Determine the [x, y] coordinate at the center of the cell enclosing the given text.  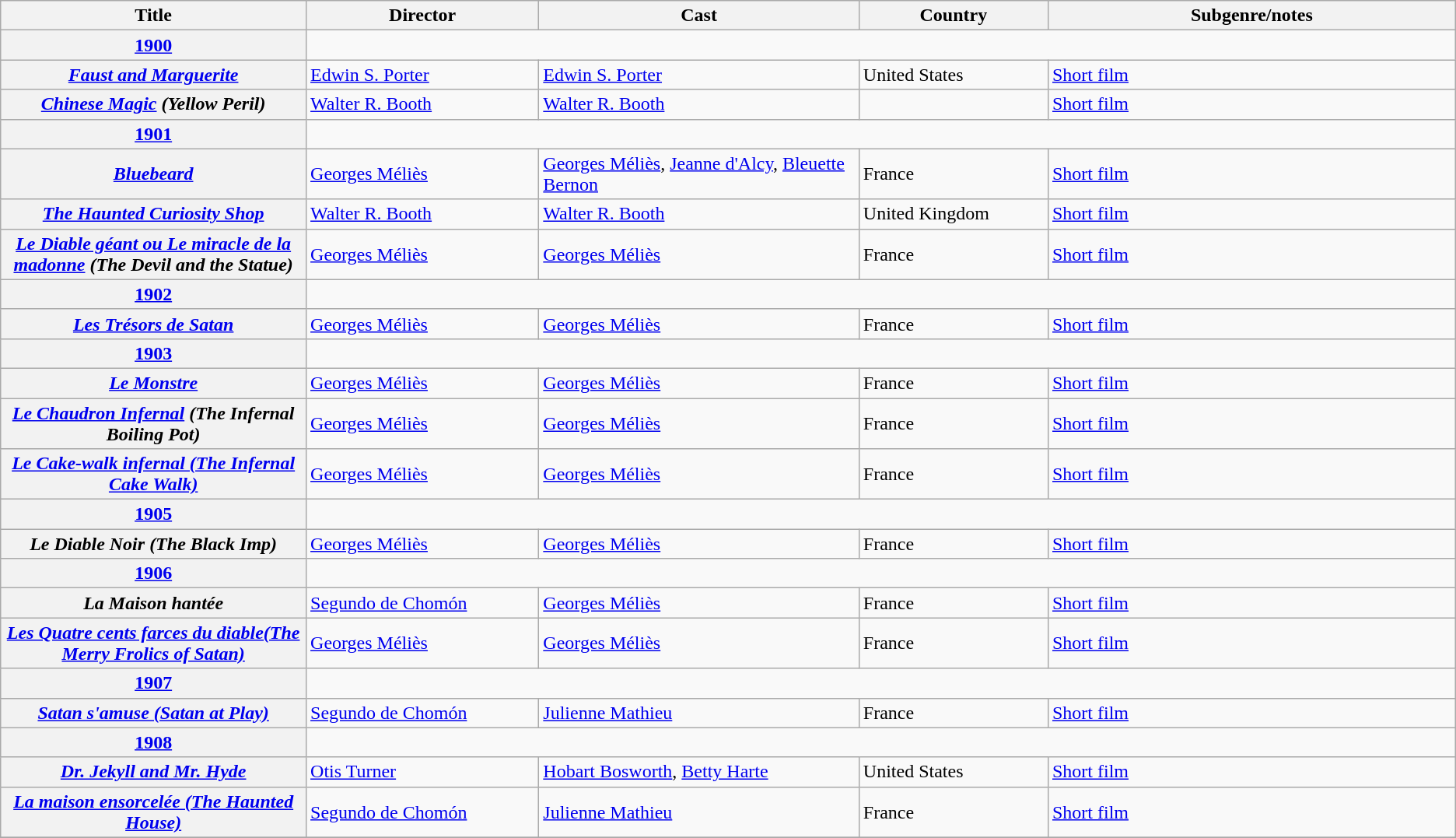
Le Monstre [154, 383]
1900 [154, 45]
Chinese Magic (Yellow Peril) [154, 104]
Subgenre/notes [1251, 16]
Le Diable géant ou Le miracle de la madonne (The Devil and the Statue) [154, 254]
Georges Méliès, Jeanne d'Alcy, Bleuette Bernon [698, 174]
Le Cake-walk infernal (The Infernal Cake Walk) [154, 475]
1905 [154, 514]
La maison ensorcelée (The Haunted House) [154, 812]
Country [954, 16]
1902 [154, 294]
The Haunted Curiosity Shop [154, 214]
Le Diable Noir (The Black Imp) [154, 544]
Title [154, 16]
1908 [154, 742]
Satan s'amuse (Satan at Play) [154, 713]
Faust and Marguerite [154, 75]
1907 [154, 683]
1903 [154, 353]
Otis Turner [423, 772]
Dr. Jekyll and Mr. Hyde [154, 772]
La Maison hantée [154, 603]
Director [423, 16]
Cast [698, 16]
Hobart Bosworth, Betty Harte [698, 772]
Les Trésors de Satan [154, 324]
Les Quatre cents farces du diable(The Merry Frolics of Satan) [154, 643]
Le Chaudron Infernal (The Infernal Boiling Pot) [154, 423]
1901 [154, 134]
United Kingdom [954, 214]
Bluebeard [154, 174]
1906 [154, 573]
